Extract the (x, y) coordinate from the center of the cell holding the provided text.  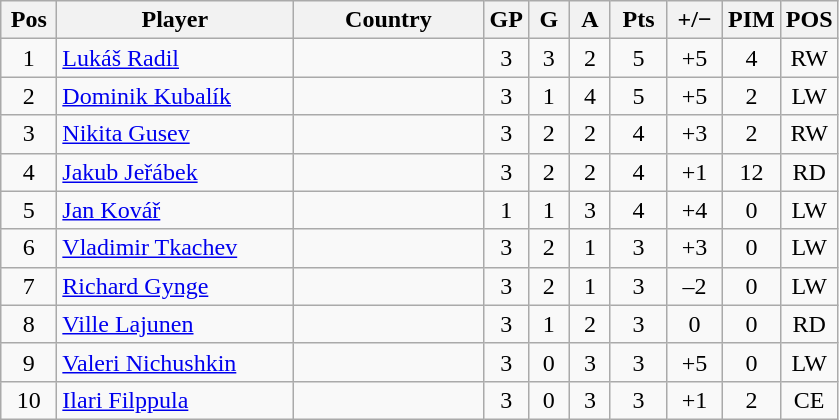
Dominik Kubalík (175, 96)
–2 (695, 286)
Pos (29, 20)
10 (29, 400)
6 (29, 248)
Player (175, 20)
+4 (695, 210)
Richard Gynge (175, 286)
Ilari Filppula (175, 400)
12 (752, 172)
8 (29, 324)
Pts (638, 20)
7 (29, 286)
GP (506, 20)
G (548, 20)
POS (809, 20)
Ville Lajunen (175, 324)
+/− (695, 20)
Nikita Gusev (175, 134)
Jakub Jeřábek (175, 172)
PIM (752, 20)
CE (809, 400)
Vladimir Tkachev (175, 248)
Lukáš Radil (175, 58)
Country (388, 20)
Valeri Nichushkin (175, 362)
A (590, 20)
9 (29, 362)
Jan Kovář (175, 210)
